Detect which cell encompasses the target text, then output its [x, y] center coordinate. 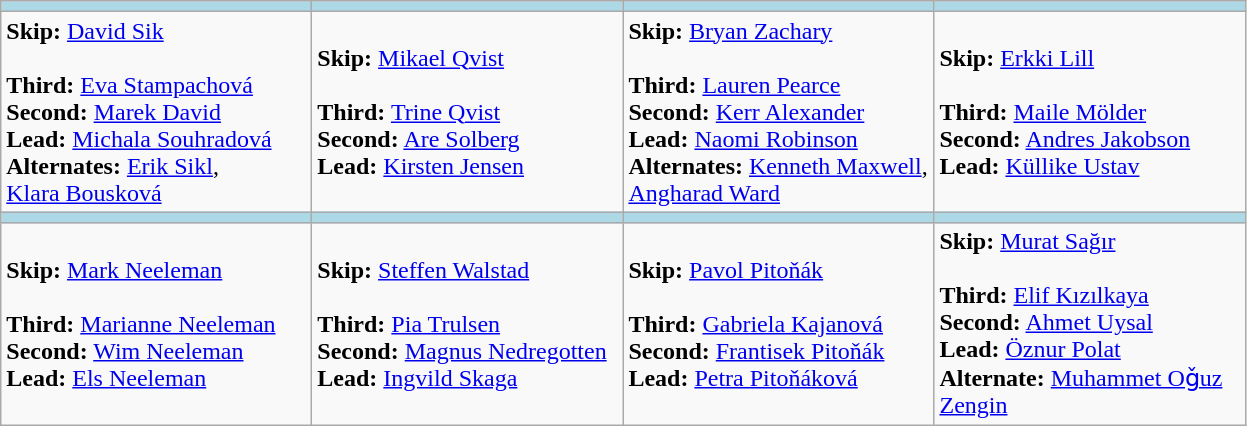
Skip: Bryan Zachary Third: Lauren Pearce Second: Kerr Alexander Lead: Naomi Robinson Alternates: Kenneth Maxwell, Angharad Ward [778, 112]
Skip: Steffen Walstad Third: Pia Trulsen Second: Magnus Nedregotten Lead: Ingvild Skaga [468, 324]
Skip: Murat Sağır Third: Elif Kızılkaya Second: Ahmet Uysal Lead: Öznur Polat Alternate: Muhammet Oǧuz Zengin [1090, 324]
Skip: Mark Neeleman Third: Marianne Neeleman Second: Wim Neeleman Lead: Els Neeleman [156, 324]
Skip: Erkki Lill Third: Maile Mölder Second: Andres Jakobson Lead: Küllike Ustav [1090, 112]
Skip: Pavol Pitoňák Third: Gabriela Kajanová Second: Frantisek Pitoňák Lead: Petra Pitoňáková [778, 324]
Skip: Mikael Qvist Third: Trine Qvist Second: Are Solberg Lead: Kirsten Jensen [468, 112]
Skip: David Sik Third: Eva Stampachová Second: Marek David Lead: Michala Souhradová Alternates: Erik Sikl, Klara Bousková [156, 112]
